For the text-containing cell, return its midpoint in (x, y) coordinate format. 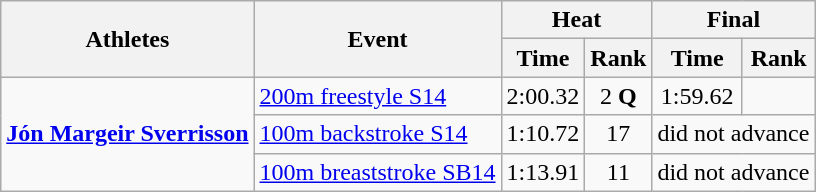
Jón Margeir Sverrisson (128, 134)
17 (618, 134)
1:59.62 (697, 96)
200m freestyle S14 (378, 96)
100m backstroke S14 (378, 134)
Heat (576, 20)
100m breaststroke SB14 (378, 172)
1:13.91 (543, 172)
2 Q (618, 96)
Athletes (128, 39)
11 (618, 172)
Event (378, 39)
Final (734, 20)
1:10.72 (543, 134)
2:00.32 (543, 96)
